Search for the cell housing the specified text and yield its [x, y] center coordinate. 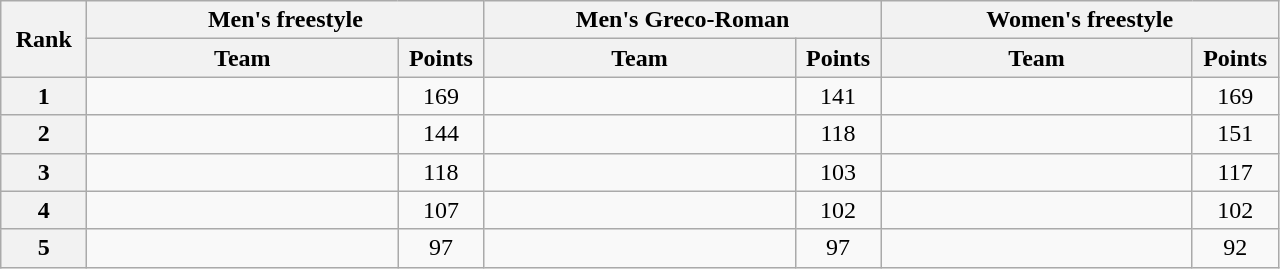
1 [44, 96]
Men's freestyle [286, 20]
Women's freestyle [1080, 20]
141 [838, 96]
117 [1235, 172]
107 [441, 210]
4 [44, 210]
Rank [44, 39]
151 [1235, 134]
2 [44, 134]
3 [44, 172]
103 [838, 172]
5 [44, 248]
Men's Greco-Roman [682, 20]
92 [1235, 248]
144 [441, 134]
